Pinpoint the cell where the given text exists, returning its [X, Y] midpoint coordinate. 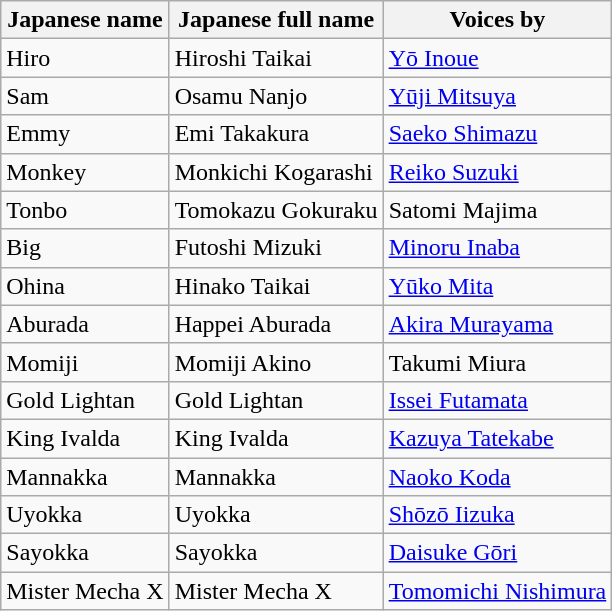
Sam [85, 96]
Futoshi Mizuki [276, 248]
Akira Murayama [498, 324]
Japanese full name [276, 20]
Takumi Miura [498, 362]
Kazuya Tatekabe [498, 438]
Momiji [85, 362]
Tomomichi Nishimura [498, 591]
Emmy [85, 134]
Reiko Suzuki [498, 172]
Naoko Koda [498, 477]
Satomi Majima [498, 210]
Hiro [85, 58]
Saeko Shimazu [498, 134]
Yūko Mita [498, 286]
Minoru Inaba [498, 248]
Momiji Akino [276, 362]
Hiroshi Taikai [276, 58]
Emi Takakura [276, 134]
Hinako Taikai [276, 286]
Monkichi Kogarashi [276, 172]
Issei Futamata [498, 400]
Tomokazu Gokuraku [276, 210]
Ohina [85, 286]
Japanese name [85, 20]
Voices by [498, 20]
Aburada [85, 324]
Monkey [85, 172]
Big [85, 248]
Yō Inoue [498, 58]
Yūji Mitsuya [498, 96]
Happei Aburada [276, 324]
Tonbo [85, 210]
Osamu Nanjo [276, 96]
Shōzō Iizuka [498, 515]
Daisuke Gōri [498, 553]
